Pinpoint the cell where the given text exists, returning its [X, Y] midpoint coordinate. 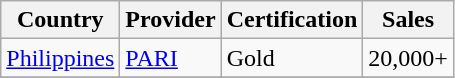
Provider [170, 20]
Certification [292, 20]
Philippines [60, 58]
Gold [292, 58]
20,000+ [408, 58]
Country [60, 20]
PARI [170, 58]
Sales [408, 20]
